Return (x, y) of the center of cell containing provided text 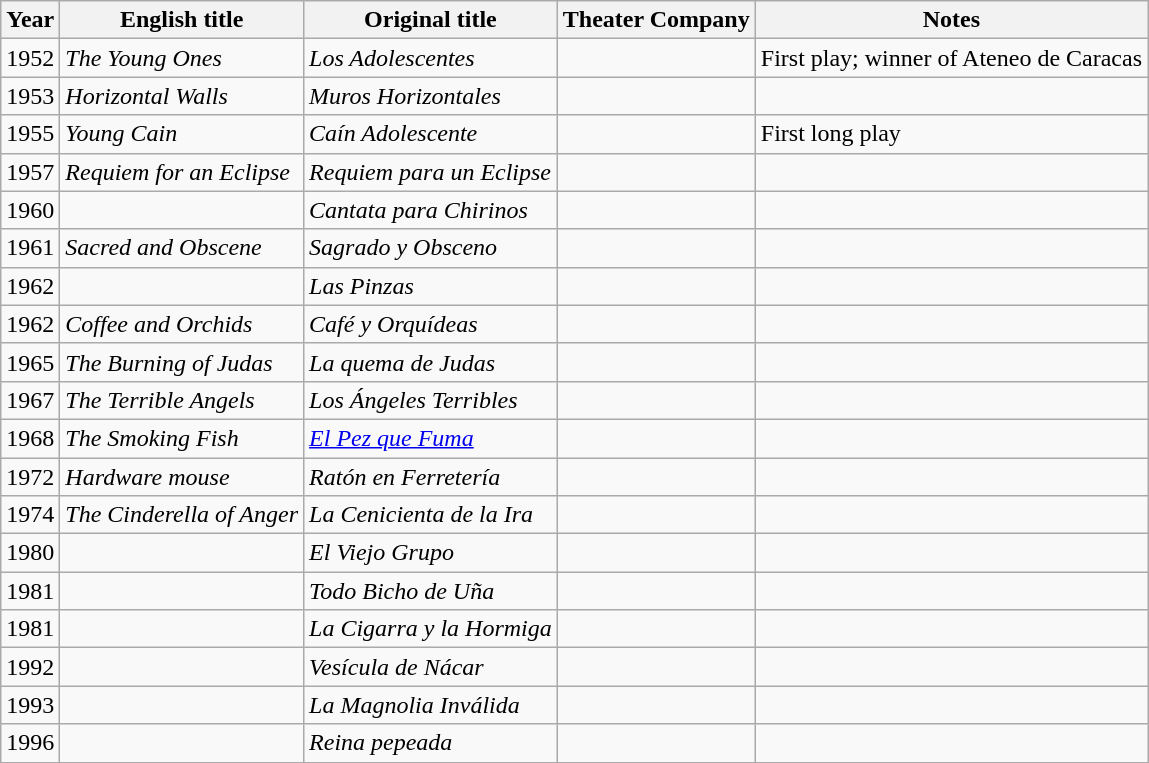
1957 (30, 172)
La Cenicienta de la Ira (431, 515)
Los Adolescentes (431, 58)
Vesícula de Nácar (431, 667)
Horizontal Walls (182, 96)
1955 (30, 134)
El Pez que Fuma (431, 438)
1965 (30, 362)
La quema de Judas (431, 362)
Reina pepeada (431, 743)
1996 (30, 743)
1952 (30, 58)
The Cinderella of Anger (182, 515)
1953 (30, 96)
First long play (951, 134)
Sacred and Obscene (182, 248)
The Terrible Angels (182, 400)
La Cigarra y la Hormiga (431, 629)
El Viejo Grupo (431, 553)
First play; winner of Ateneo de Caracas (951, 58)
1972 (30, 477)
1993 (30, 705)
Todo Bicho de Uña (431, 591)
Cantata para Chirinos (431, 210)
Notes (951, 20)
Café y Orquídeas (431, 324)
1967 (30, 400)
Las Pinzas (431, 286)
Hardware mouse (182, 477)
Theater Company (656, 20)
1980 (30, 553)
Year (30, 20)
Young Cain (182, 134)
Caín Adolescente (431, 134)
The Burning of Judas (182, 362)
1960 (30, 210)
Requiem para un Eclipse (431, 172)
La Magnolia Inválida (431, 705)
English title (182, 20)
1974 (30, 515)
Original title (431, 20)
1992 (30, 667)
The Smoking Fish (182, 438)
Los Ángeles Terribles (431, 400)
Sagrado y Obsceno (431, 248)
Muros Horizontales (431, 96)
Requiem for an Eclipse (182, 172)
The Young Ones (182, 58)
1968 (30, 438)
1961 (30, 248)
Ratón en Ferretería (431, 477)
Coffee and Orchids (182, 324)
